Detect which cell encompasses the target text, then output its (x, y) center coordinate. 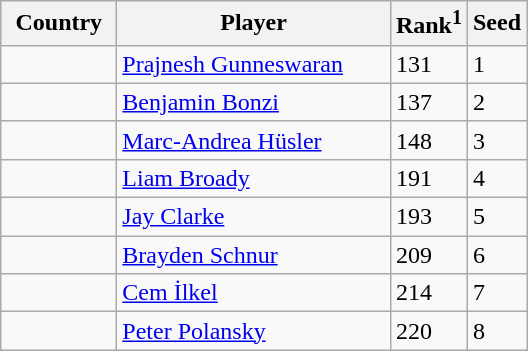
Liam Broady (254, 178)
Rank1 (428, 24)
214 (428, 293)
209 (428, 255)
Brayden Schnur (254, 255)
Seed (496, 24)
5 (496, 217)
2 (496, 102)
131 (428, 64)
193 (428, 217)
Cem İlkel (254, 293)
6 (496, 255)
8 (496, 331)
Benjamin Bonzi (254, 102)
Marc-Andrea Hüsler (254, 140)
3 (496, 140)
Player (254, 24)
220 (428, 331)
4 (496, 178)
7 (496, 293)
Peter Polansky (254, 331)
191 (428, 178)
148 (428, 140)
Prajnesh Gunneswaran (254, 64)
137 (428, 102)
Jay Clarke (254, 217)
1 (496, 64)
Country (59, 24)
